Detect which cell encompasses the target text, then output its (X, Y) center coordinate. 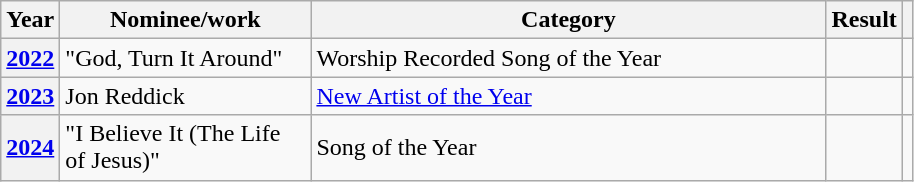
Song of the Year (568, 148)
Category (568, 20)
Worship Recorded Song of the Year (568, 58)
New Artist of the Year (568, 96)
Result (864, 20)
"God, Turn It Around" (186, 58)
2023 (30, 96)
Jon Reddick (186, 96)
2022 (30, 58)
"I Believe It (The Life of Jesus)" (186, 148)
Nominee/work (186, 20)
Year (30, 20)
2024 (30, 148)
